Return the (x, y) coordinate for the center point of the cell that contains the specified text.  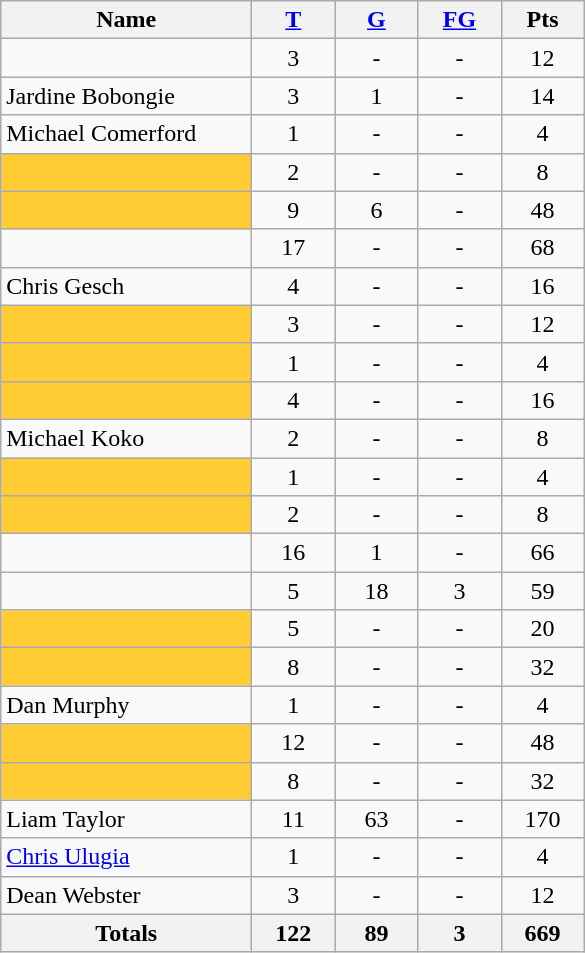
170 (542, 819)
Jardine Bobongie (126, 96)
89 (376, 933)
Chris Ulugia (126, 857)
Liam Taylor (126, 819)
T (294, 20)
66 (542, 553)
63 (376, 819)
G (376, 20)
Pts (542, 20)
669 (542, 933)
9 (294, 210)
11 (294, 819)
Michael Comerford (126, 134)
Totals (126, 933)
Dan Murphy (126, 705)
Chris Gesch (126, 286)
6 (376, 210)
68 (542, 248)
18 (376, 591)
Dean Webster (126, 895)
59 (542, 591)
17 (294, 248)
Michael Koko (126, 438)
Name (126, 20)
122 (294, 933)
14 (542, 96)
FG (460, 20)
20 (542, 629)
